Pinpoint the cell where the given text exists, returning its (x, y) midpoint coordinate. 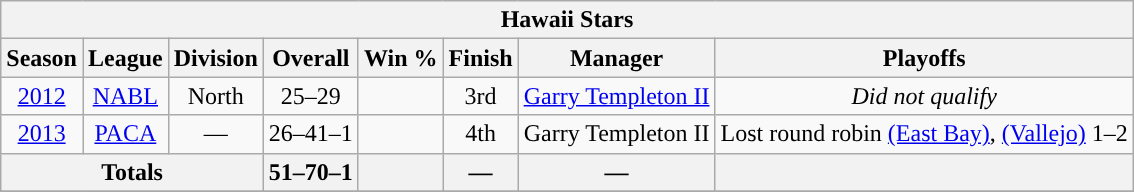
Finish (480, 58)
Manager (616, 58)
PACA (125, 134)
Did not qualify (924, 96)
2013 (42, 134)
25–29 (310, 96)
3rd (480, 96)
2012 (42, 96)
Playoffs (924, 58)
Win % (400, 58)
League (125, 58)
Lost round robin (East Bay), (Vallejo) 1–2 (924, 134)
Division (216, 58)
4th (480, 134)
Overall (310, 58)
Season (42, 58)
26–41–1 (310, 134)
Hawaii Stars (568, 20)
North (216, 96)
NABL (125, 96)
Totals (132, 172)
51–70–1 (310, 172)
